Return the [x, y] coordinate for the center point of the cell that contains the specified text.  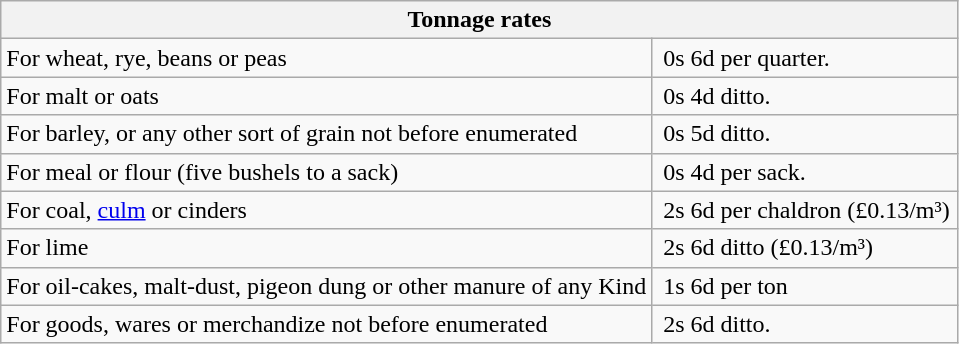
0s 5d ditto. [805, 134]
1s 6d per ton [805, 286]
2s 6d ditto (£0.13/m³) [805, 248]
0s 4d per sack. [805, 172]
For wheat, rye, beans or peas [326, 58]
For malt or oats [326, 96]
2s 6d ditto. [805, 324]
For oil-cakes, malt-dust, pigeon dung or other manure of any Kind [326, 286]
For barley, or any other sort of grain not before enumerated [326, 134]
For meal or flour (five bushels to a sack) [326, 172]
0s 6d per quarter. [805, 58]
2s 6d per chaldron (£0.13/m³) [805, 210]
For lime [326, 248]
0s 4d ditto. [805, 96]
For goods, wares or merchandize not before enumerated [326, 324]
Tonnage rates [480, 20]
For coal, culm or cinders [326, 210]
